Search for the cell housing the specified text and yield its (x, y) center coordinate. 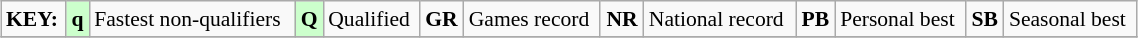
Q (309, 19)
GR (442, 19)
PB (816, 19)
SB (985, 19)
Fastest non-qualifiers (192, 19)
NR (622, 19)
Qualified (371, 19)
Seasonal best (1070, 19)
Personal best (900, 19)
National record (720, 19)
q (78, 19)
KEY: (34, 19)
Games record (532, 19)
